Extract the [X, Y] coordinate from the center of the cell holding the provided text.  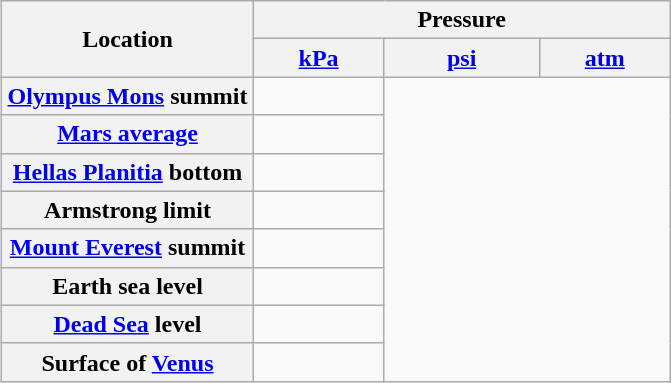
Earth sea level [128, 286]
Pressure [462, 20]
Dead Sea level [128, 324]
atm [604, 58]
Armstrong limit [128, 210]
Location [128, 39]
kPa [318, 58]
Surface of Venus [128, 362]
Mount Everest summit [128, 248]
psi [462, 58]
Olympus Mons summit [128, 96]
Hellas Planitia bottom [128, 172]
Mars average [128, 134]
